Pinpoint the cell where the given text exists, returning its (X, Y) midpoint coordinate. 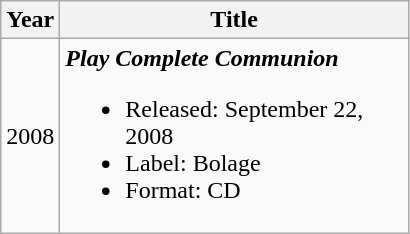
Play Complete CommunionReleased: September 22, 2008Label: Bolage Format: CD (234, 136)
Title (234, 20)
2008 (30, 136)
Year (30, 20)
